Locate the cell with the specified text and output its (x, y) center coordinate. 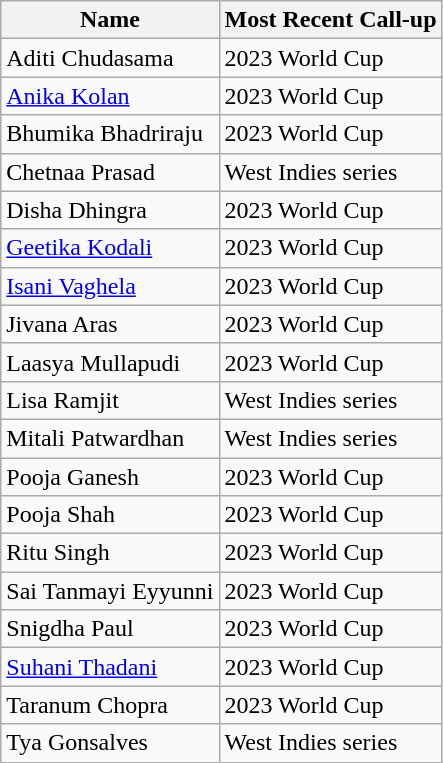
Lisa Ramjit (110, 400)
Bhumika Bhadriraju (110, 134)
Name (110, 20)
Disha Dhingra (110, 210)
Isani Vaghela (110, 286)
Ritu Singh (110, 553)
Snigdha Paul (110, 629)
Chetnaa Prasad (110, 172)
Tya Gonsalves (110, 743)
Sai Tanmayi Eyyunni (110, 591)
Most Recent Call-up (330, 20)
Laasya Mullapudi (110, 362)
Pooja Shah (110, 515)
Taranum Chopra (110, 705)
Anika Kolan (110, 96)
Mitali Patwardhan (110, 438)
Pooja Ganesh (110, 477)
Jivana Aras (110, 324)
Geetika Kodali (110, 248)
Aditi Chudasama (110, 58)
Suhani Thadani (110, 667)
